Return (X, Y) of the center of cell containing provided text 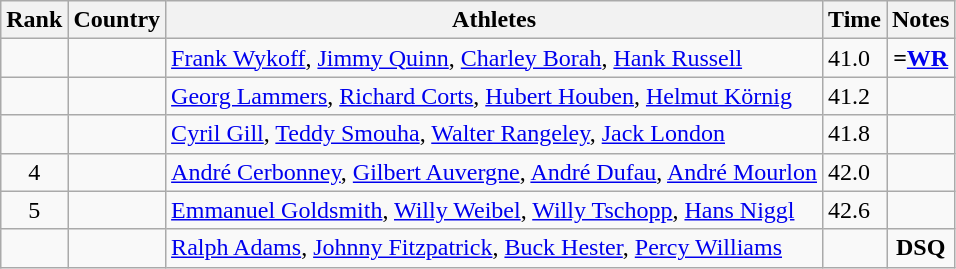
=WR (920, 58)
Rank (34, 20)
41.0 (855, 58)
Ralph Adams, Johnny Fitzpatrick, Buck Hester, Percy Williams (494, 248)
Frank Wykoff, Jimmy Quinn, Charley Borah, Hank Russell (494, 58)
42.6 (855, 210)
Georg Lammers, Richard Corts, Hubert Houben, Helmut Körnig (494, 96)
41.2 (855, 96)
Cyril Gill, Teddy Smouha, Walter Rangeley, Jack London (494, 134)
André Cerbonney, Gilbert Auvergne, André Dufau, André Mourlon (494, 172)
DSQ (920, 248)
Time (855, 20)
5 (34, 210)
Notes (920, 20)
Athletes (494, 20)
Country (117, 20)
41.8 (855, 134)
Emmanuel Goldsmith, Willy Weibel, Willy Tschopp, Hans Niggl (494, 210)
42.0 (855, 172)
4 (34, 172)
